Locate the cell with the specified text and output its [x, y] center coordinate. 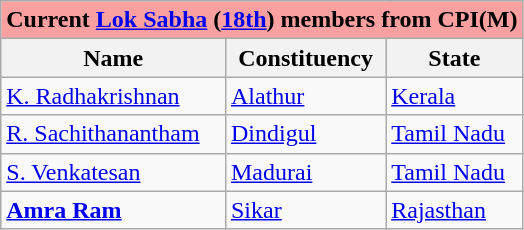
S. Venkatesan [114, 172]
Constituency [305, 58]
Sikar [305, 210]
Rajasthan [454, 210]
R. Sachithanantham [114, 134]
K. Radhakrishnan [114, 96]
Madurai [305, 172]
Kerala [454, 96]
Dindigul [305, 134]
State [454, 58]
Amra Ram [114, 210]
Alathur [305, 96]
Name [114, 58]
Current Lok Sabha (18th) members from CPI(M) [262, 20]
